From the cell containing the given text, extract its center point as (X, Y) coordinate. 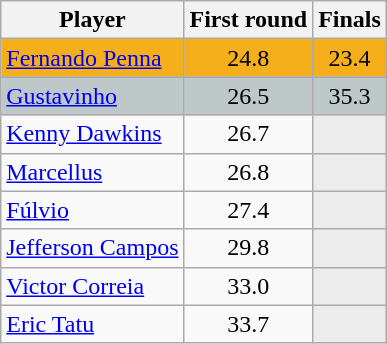
Fernando Penna (92, 58)
Victor Correia (92, 286)
Kenny Dawkins (92, 134)
27.4 (248, 210)
Finals (350, 20)
Gustavinho (92, 96)
24.8 (248, 58)
26.7 (248, 134)
First round (248, 20)
Player (92, 20)
33.7 (248, 324)
Marcellus (92, 172)
26.8 (248, 172)
29.8 (248, 248)
Eric Tatu (92, 324)
Jefferson Campos (92, 248)
26.5 (248, 96)
23.4 (350, 58)
35.3 (350, 96)
Fúlvio (92, 210)
33.0 (248, 286)
